Output the [x, y] coordinate of the center of the cell containing the given text.  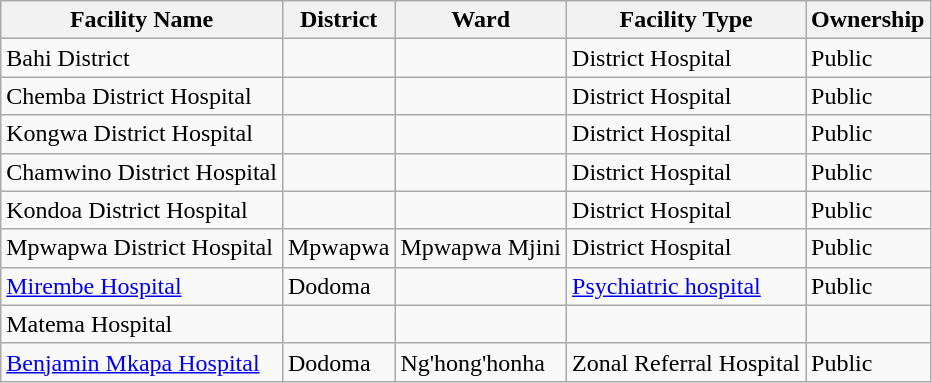
Facility Name [142, 20]
Chemba District Hospital [142, 96]
Mpwapwa [338, 248]
Ward [481, 20]
Mirembe Hospital [142, 286]
Chamwino District Hospital [142, 172]
Bahi District [142, 58]
Mpwapwa District Hospital [142, 248]
Mpwapwa Mjini [481, 248]
Matema Hospital [142, 324]
Ng'hong'honha [481, 362]
Psychiatric hospital [686, 286]
Zonal Referral Hospital [686, 362]
Benjamin Mkapa Hospital [142, 362]
Ownership [868, 20]
District [338, 20]
Kondoa District Hospital [142, 210]
Kongwa District Hospital [142, 134]
Facility Type [686, 20]
